Extract the [X, Y] coordinate from the center of the cell holding the provided text.  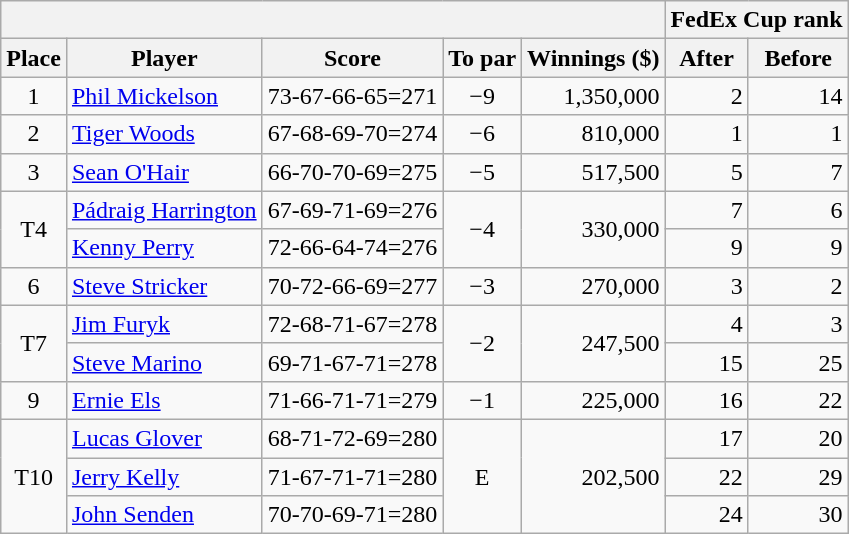
Ernie Els [164, 400]
John Senden [164, 515]
−6 [482, 134]
270,000 [594, 286]
14 [798, 96]
−1 [482, 400]
−3 [482, 286]
5 [706, 172]
T4 [34, 229]
20 [798, 438]
Score [352, 58]
15 [706, 362]
67-68-69-70=274 [352, 134]
225,000 [594, 400]
70-70-69-71=280 [352, 515]
73-67-66-65=271 [352, 96]
Kenny Perry [164, 248]
72-68-71-67=278 [352, 324]
68-71-72-69=280 [352, 438]
T7 [34, 343]
Steve Marino [164, 362]
Jerry Kelly [164, 477]
−4 [482, 229]
−5 [482, 172]
17 [706, 438]
Lucas Glover [164, 438]
202,500 [594, 476]
Winnings ($) [594, 58]
Sean O'Hair [164, 172]
Phil Mickelson [164, 96]
810,000 [594, 134]
Jim Furyk [164, 324]
Place [34, 58]
E [482, 476]
69-71-67-71=278 [352, 362]
71-66-71-71=279 [352, 400]
67-69-71-69=276 [352, 210]
After [706, 58]
330,000 [594, 229]
−9 [482, 96]
24 [706, 515]
Tiger Woods [164, 134]
T10 [34, 476]
29 [798, 477]
71-67-71-71=280 [352, 477]
517,500 [594, 172]
−2 [482, 343]
66-70-70-69=275 [352, 172]
To par [482, 58]
FedEx Cup rank [756, 20]
Steve Stricker [164, 286]
4 [706, 324]
70-72-66-69=277 [352, 286]
247,500 [594, 343]
25 [798, 362]
Pádraig Harrington [164, 210]
Player [164, 58]
1,350,000 [594, 96]
Before [798, 58]
72-66-64-74=276 [352, 248]
30 [798, 515]
16 [706, 400]
